Provide the [x, y] coordinate of the cell's center where the given text is located.  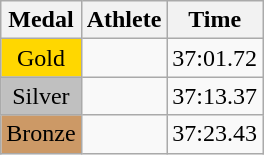
Bronze [41, 134]
Medal [41, 20]
Athlete [124, 20]
37:13.37 [215, 96]
37:23.43 [215, 134]
Silver [41, 96]
37:01.72 [215, 58]
Time [215, 20]
Gold [41, 58]
